Identify which cell holds the provided text, then report its [X, Y] central coordinate. 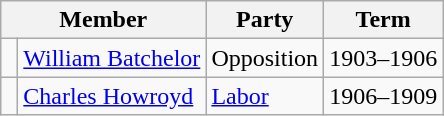
Labor [265, 96]
William Batchelor [112, 58]
Member [104, 20]
Party [265, 20]
1906–1909 [384, 96]
1903–1906 [384, 58]
Term [384, 20]
Charles Howroyd [112, 96]
Opposition [265, 58]
